Return the (X, Y) coordinate for the center point of the cell that contains the specified text.  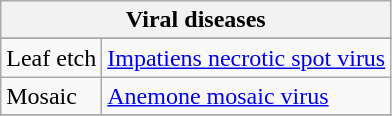
Leaf etch (52, 58)
Mosaic (52, 96)
Anemone mosaic virus (246, 96)
Impatiens necrotic spot virus (246, 58)
Viral diseases (196, 20)
